Output the (x, y) coordinate of the center of the cell containing the given text.  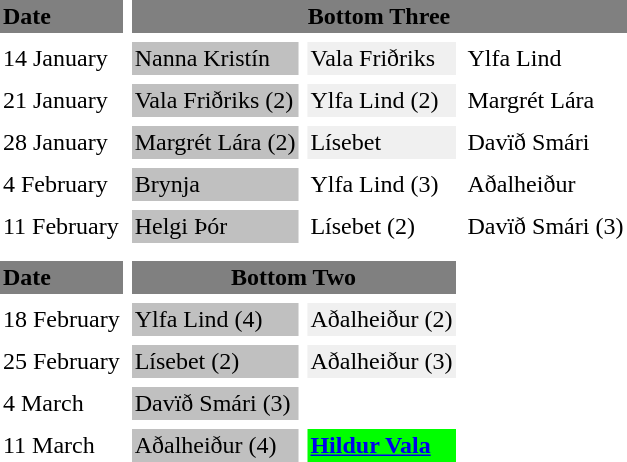
4 February (62, 184)
Ylfa Lind (545, 58)
4 March (62, 404)
Bottom Three (380, 16)
Bottom Two (294, 278)
18 February (62, 320)
Lísebet (381, 142)
Vala Friðriks (2) (216, 100)
28 January (62, 142)
21 January (62, 100)
Helgi Þór (216, 226)
11 February (62, 226)
Margrét Lára (2) (216, 142)
25 February (62, 362)
Aðalheiður (4) (216, 446)
Nanna Kristín (216, 58)
Ylfa Lind (2) (381, 100)
11 March (62, 446)
Aðalheiður (545, 184)
Ylfa Lind (3) (381, 184)
14 January (62, 58)
Aðalheiður (2) (381, 320)
Brynja (216, 184)
Aðalheiður (3) (381, 362)
Vala Friðriks (381, 58)
Ylfa Lind (4) (216, 320)
Margrét Lára (545, 100)
Davïð Smári (545, 142)
Hildur Vala (381, 446)
